Locate the cell with the specified text and output its [X, Y] center coordinate. 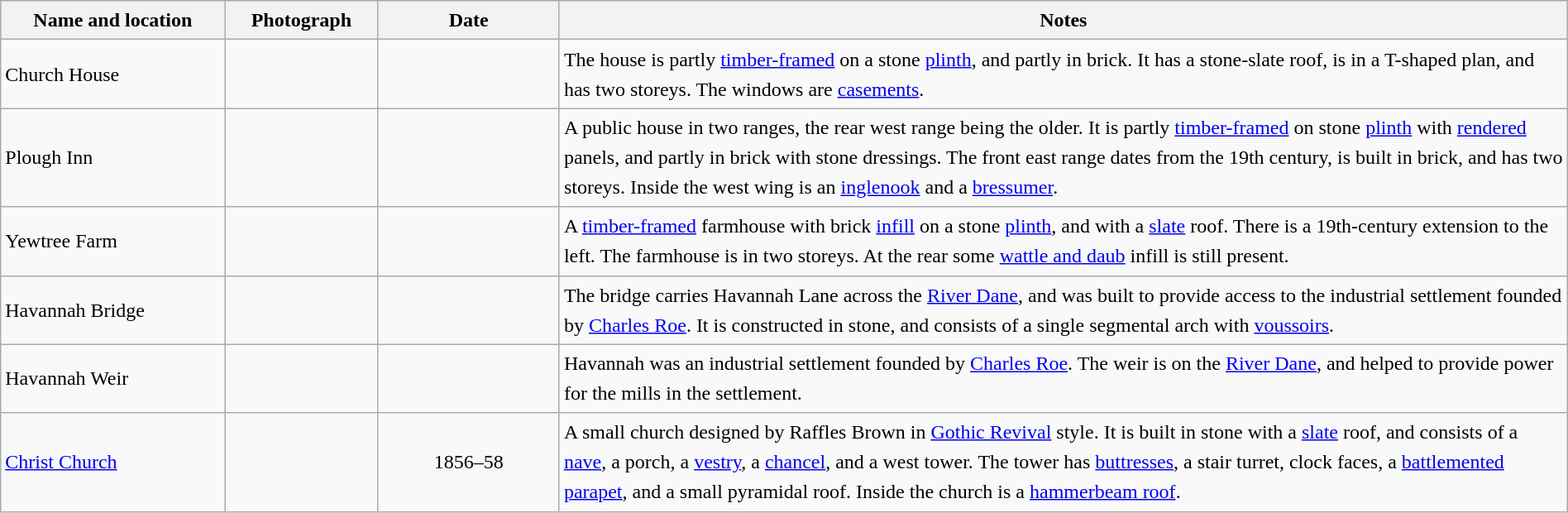
Name and location [112, 20]
Photograph [301, 20]
1856–58 [468, 462]
Yewtree Farm [112, 242]
Church House [112, 74]
Notes [1064, 20]
Plough Inn [112, 157]
Date [468, 20]
Christ Church [112, 462]
Havannah Weir [112, 379]
Havannah Bridge [112, 309]
